Search for the cell housing the specified text and yield its [X, Y] center coordinate. 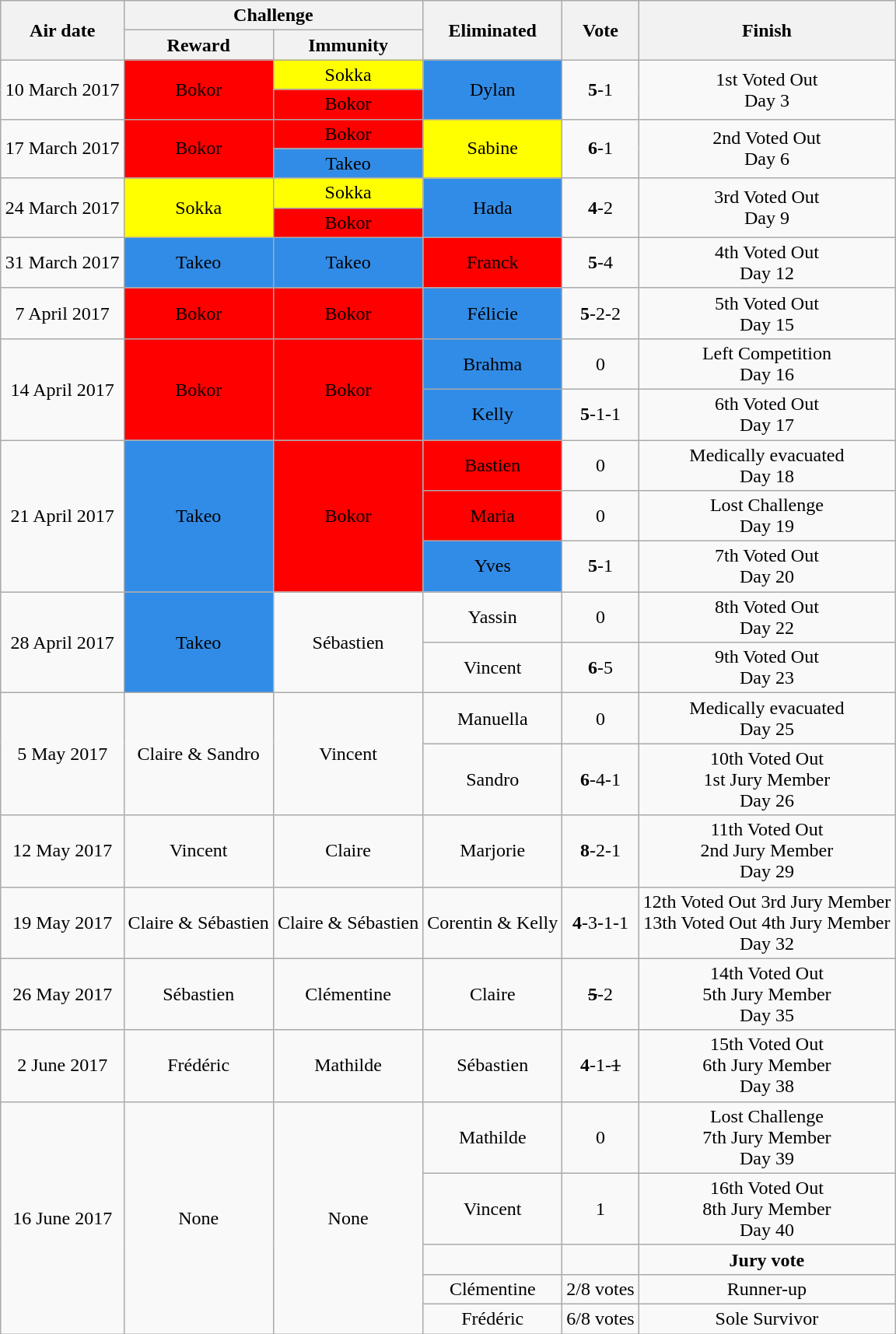
6-5 [600, 667]
Eliminated [493, 30]
16 June 2017 [62, 1217]
7th Voted OutDay 20 [767, 566]
15th Voted Out6th Jury MemberDay 38 [767, 1066]
4th Voted OutDay 12 [767, 263]
Sabine [493, 149]
Corentin & Kelly [493, 923]
Félicie [493, 313]
Yassin [493, 618]
Kelly [493, 414]
Runner-up [767, 1289]
5 May 2017 [62, 755]
2nd Voted OutDay 6 [767, 149]
5-2-2 [600, 313]
Medically evacuatedDay 18 [767, 465]
Sole Survivor [767, 1318]
11th Voted Out2nd Jury MemberDay 29 [767, 851]
8th Voted OutDay 22 [767, 618]
Franck [493, 263]
Vote [600, 30]
3rd Voted OutDay 9 [767, 208]
9th Voted OutDay 23 [767, 667]
Brahma [493, 364]
24 March 2017 [62, 208]
6-4-1 [600, 779]
5th Voted OutDay 15 [767, 313]
2 June 2017 [62, 1066]
Immunity [348, 45]
Air date [62, 30]
Finish [767, 30]
28 April 2017 [62, 642]
5-4 [600, 263]
Bastien [493, 465]
Left CompetitionDay 16 [767, 364]
12th Voted Out 3rd Jury Member13th Voted Out 4th Jury MemberDay 32 [767, 923]
14 April 2017 [62, 389]
4-3-1-1 [600, 923]
17 March 2017 [62, 149]
6/8 votes [600, 1318]
31 March 2017 [62, 263]
5-1-1 [600, 414]
7 April 2017 [62, 313]
1 [600, 1209]
26 May 2017 [62, 994]
Medically evacuatedDay 25 [767, 719]
12 May 2017 [62, 851]
6th Voted OutDay 17 [767, 414]
Hada [493, 208]
Maria [493, 516]
4-1-1 [600, 1066]
1st Voted OutDay 3 [767, 89]
14th Voted Out5th Jury MemberDay 35 [767, 994]
Dylan [493, 89]
4-2 [600, 208]
21 April 2017 [62, 516]
2/8 votes [600, 1289]
Lost ChallengeDay 19 [767, 516]
Jury vote [767, 1259]
Sandro [493, 779]
5-2 [600, 994]
19 May 2017 [62, 923]
Challenge [274, 16]
Yves [493, 566]
Reward [198, 45]
Manuella [493, 719]
Lost Challenge7th Jury MemberDay 39 [767, 1137]
10th Voted Out1st Jury MemberDay 26 [767, 779]
16th Voted Out8th Jury MemberDay 40 [767, 1209]
8-2-1 [600, 851]
Marjorie [493, 851]
6-1 [600, 149]
Claire & Sandro [198, 755]
10 March 2017 [62, 89]
